Return the (x, y) coordinate for the center point of the cell that contains the specified text.  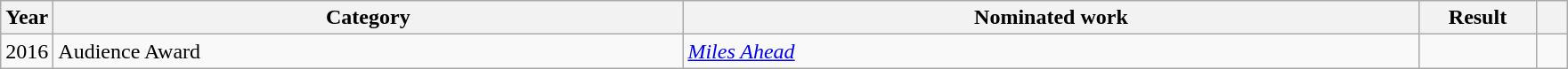
Year (27, 18)
Audience Award (369, 51)
Category (369, 18)
Result (1478, 18)
2016 (27, 51)
Nominated work (1051, 18)
Miles Ahead (1051, 51)
